Pinpoint the cell where the given text exists, returning its (X, Y) midpoint coordinate. 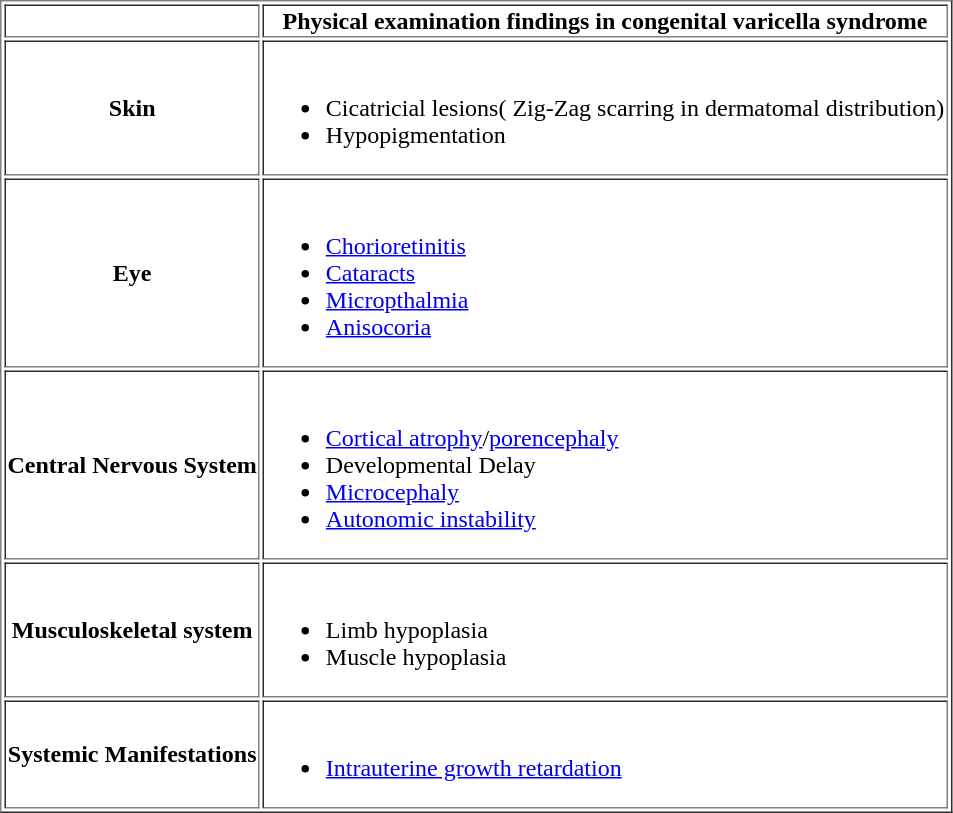
Systemic Manifestations (132, 754)
Limb hypoplasiaMuscle hypoplasia (605, 630)
ChorioretinitisCataracts MicropthalmiaAnisocoria (605, 272)
Musculoskeletal system (132, 630)
Cortical atrophy/porencephalyDevelopmental DelayMicrocephalyAutonomic instability (605, 464)
Physical examination findings in congenital varicella syndrome (605, 20)
Skin (132, 108)
Cicatricial lesions( Zig-Zag scarring in dermatomal distribution)Hypopigmentation (605, 108)
Intrauterine growth retardation (605, 754)
Eye (132, 272)
Central Nervous System (132, 464)
